Provide the [x, y] coordinate of the cell's center where the given text is located.  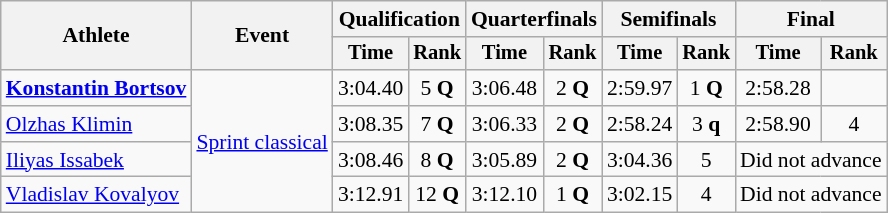
Event [262, 36]
Iliyas Issabek [96, 160]
Olzhas Klimin [96, 124]
3:08.35 [370, 124]
Vladislav Kovalyov [96, 195]
Final [811, 19]
Athlete [96, 36]
5 [706, 160]
Quarterfinals [534, 19]
3:08.46 [370, 160]
Semifinals [668, 19]
5 Q [437, 88]
2:58.28 [778, 88]
3:12.91 [370, 195]
3:05.89 [504, 160]
3:04.36 [640, 160]
3 q [706, 124]
3:02.15 [640, 195]
2:58.90 [778, 124]
2:59.97 [640, 88]
2:58.24 [640, 124]
3:04.40 [370, 88]
3:06.33 [504, 124]
Qualification [400, 19]
Sprint classical [262, 141]
8 Q [437, 160]
3:06.48 [504, 88]
12 Q [437, 195]
7 Q [437, 124]
Konstantin Bortsov [96, 88]
3:12.10 [504, 195]
